Locate the cell with the specified text and output its [x, y] center coordinate. 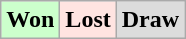
Won [30, 20]
Draw [150, 20]
Lost [88, 20]
